From the cell containing the given text, extract its center point as [X, Y] coordinate. 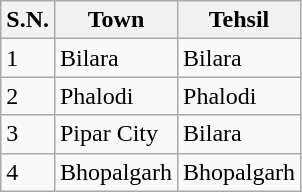
Town [116, 20]
Pipar City [116, 134]
1 [28, 58]
Tehsil [240, 20]
4 [28, 172]
2 [28, 96]
3 [28, 134]
S.N. [28, 20]
